Pinpoint the cell where the given text exists, returning its (x, y) midpoint coordinate. 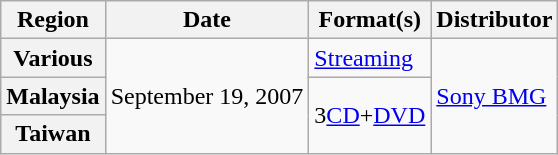
Format(s) (370, 20)
Sony BMG (494, 96)
Malaysia (53, 96)
Various (53, 58)
3CD+DVD (370, 115)
Region (53, 20)
Distributor (494, 20)
Date (207, 20)
Streaming (370, 58)
Taiwan (53, 134)
September 19, 2007 (207, 96)
